Search for the cell housing the specified text and yield its (x, y) center coordinate. 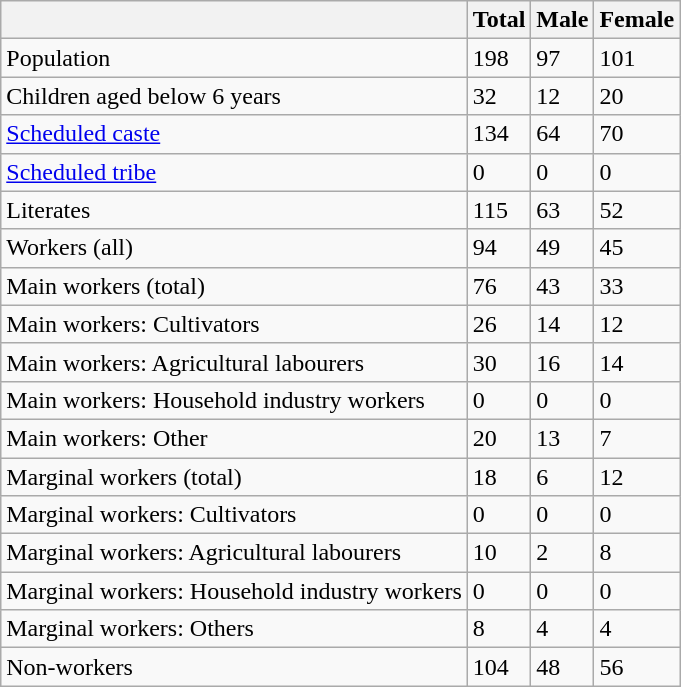
45 (637, 248)
26 (499, 324)
2 (562, 553)
30 (499, 362)
33 (637, 286)
Main workers: Household industry workers (234, 400)
Main workers: Other (234, 438)
134 (499, 134)
7 (637, 438)
Literates (234, 210)
Male (562, 20)
Main workers: Cultivators (234, 324)
198 (499, 58)
63 (562, 210)
Marginal workers: Cultivators (234, 515)
6 (562, 477)
Female (637, 20)
Children aged below 6 years (234, 96)
101 (637, 58)
Population (234, 58)
32 (499, 96)
Marginal workers: Others (234, 629)
104 (499, 667)
43 (562, 286)
70 (637, 134)
Main workers: Agricultural labourers (234, 362)
56 (637, 667)
18 (499, 477)
115 (499, 210)
49 (562, 248)
97 (562, 58)
Marginal workers (total) (234, 477)
Non-workers (234, 667)
Marginal workers: Agricultural labourers (234, 553)
13 (562, 438)
Main workers (total) (234, 286)
16 (562, 362)
Marginal workers: Household industry workers (234, 591)
Total (499, 20)
94 (499, 248)
64 (562, 134)
52 (637, 210)
48 (562, 667)
Scheduled tribe (234, 172)
10 (499, 553)
Scheduled caste (234, 134)
Workers (all) (234, 248)
76 (499, 286)
